Scan for the cell matching the given text and deliver its [X, Y] coordinate at center. 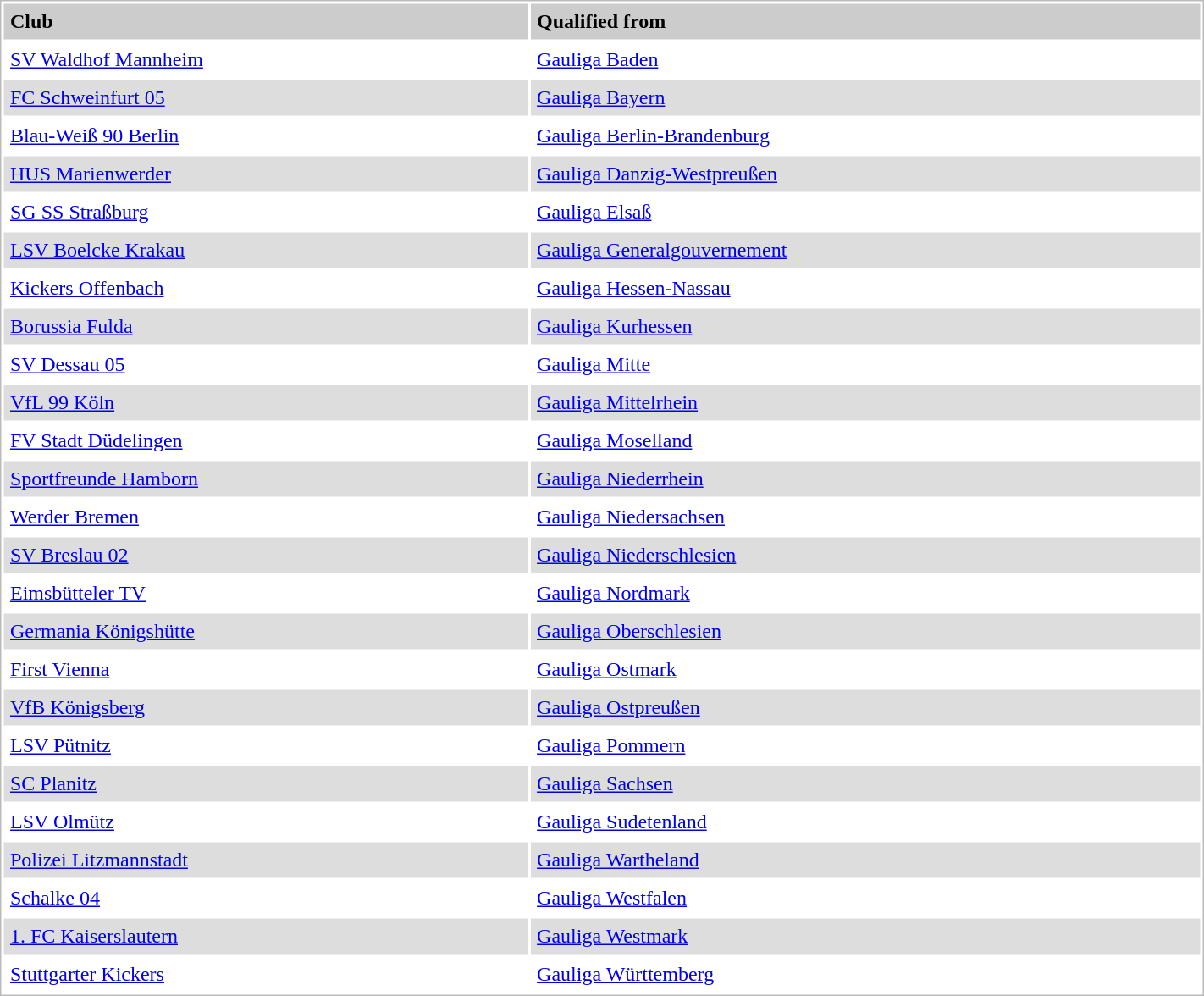
Blau-Weiß 90 Berlin [266, 136]
Gauliga Niedersachsen [865, 517]
Gauliga Sudetenland [865, 822]
First Vienna [266, 670]
Gauliga Bayern [865, 97]
Polizei Litzmannstadt [266, 860]
Kickers Offenbach [266, 289]
Gauliga Ostpreußen [865, 707]
VfL 99 Köln [266, 402]
Gauliga Württemberg [865, 975]
Gauliga Kurhessen [865, 326]
Schalke 04 [266, 899]
LSV Pütnitz [266, 746]
Gauliga Berlin-Brandenburg [865, 136]
Gauliga Westfalen [865, 899]
Gauliga Moselland [865, 441]
Gauliga Westmark [865, 936]
Gauliga Mittelrhein [865, 402]
Gauliga Pommern [865, 746]
Gauliga Mitte [865, 365]
SG SS Straßburg [266, 213]
Qualified from [865, 21]
SV Dessau 05 [266, 365]
Borussia Fulda [266, 326]
Eimsbütteler TV [266, 594]
VfB Königsberg [266, 707]
Sportfreunde Hamborn [266, 479]
LSV Boelcke Krakau [266, 250]
Germania Königshütte [266, 631]
HUS Marienwerder [266, 174]
Gauliga Oberschlesien [865, 631]
Gauliga Hessen-Nassau [865, 289]
Gauliga Danzig-Westpreußen [865, 174]
SC Planitz [266, 783]
Gauliga Elsaß [865, 213]
Gauliga Wartheland [865, 860]
Gauliga Generalgouvernement [865, 250]
Club [266, 21]
Gauliga Niederschlesien [865, 555]
Gauliga Niederrhein [865, 479]
Werder Bremen [266, 517]
SV Waldhof Mannheim [266, 60]
1. FC Kaiserslautern [266, 936]
LSV Olmütz [266, 822]
FV Stadt Düdelingen [266, 441]
Stuttgarter Kickers [266, 975]
SV Breslau 02 [266, 555]
FC Schweinfurt 05 [266, 97]
Gauliga Sachsen [865, 783]
Gauliga Nordmark [865, 594]
Gauliga Ostmark [865, 670]
Gauliga Baden [865, 60]
